Return the (x, y) coordinate for the center point of the cell that contains the specified text.  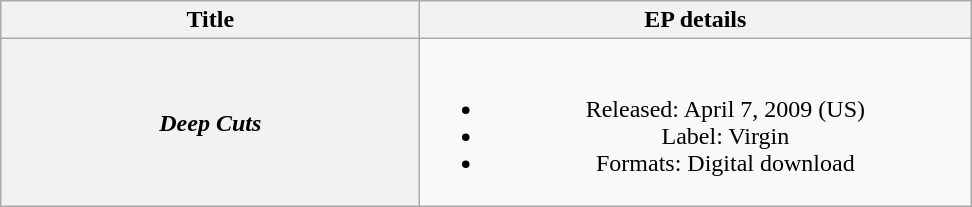
Deep Cuts (210, 122)
Title (210, 20)
Released: April 7, 2009 (US)Label: VirginFormats: Digital download (696, 122)
EP details (696, 20)
